Return the [x, y] coordinate for the center point of the cell that contains the specified text.  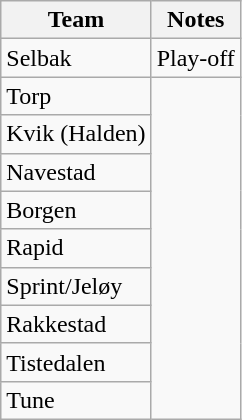
Sprint/Jeløy [76, 286]
Tune [76, 400]
Navestad [76, 172]
Selbak [76, 58]
Torp [76, 96]
Notes [196, 20]
Kvik (Halden) [76, 134]
Team [76, 20]
Rakkestad [76, 324]
Tistedalen [76, 362]
Rapid [76, 248]
Borgen [76, 210]
Play-off [196, 58]
